Return [x, y] of the center of cell containing provided text 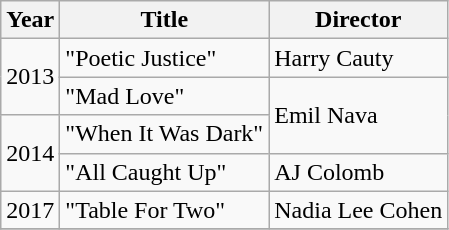
2013 [30, 77]
"All Caught Up" [164, 172]
2014 [30, 153]
"Mad Love" [164, 96]
Director [358, 20]
"When It Was Dark" [164, 134]
Nadia Lee Cohen [358, 210]
Year [30, 20]
AJ Colomb [358, 172]
Harry Cauty [358, 58]
2017 [30, 210]
"Poetic Justice" [164, 58]
Title [164, 20]
"Table For Two" [164, 210]
Emil Nava [358, 115]
